Search for the cell housing the specified text and yield its (X, Y) center coordinate. 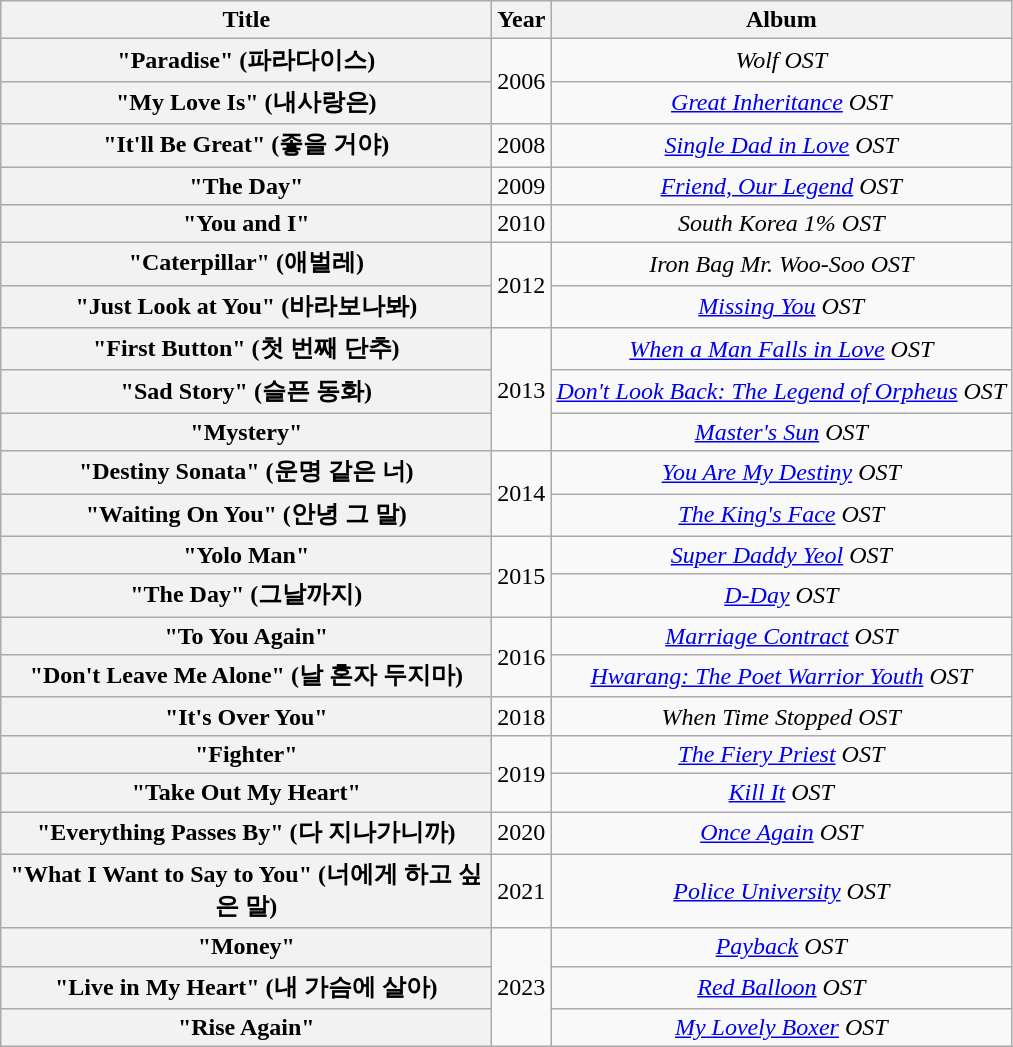
"Destiny Sonata" (운명 같은 너) (246, 472)
The King's Face OST (782, 516)
Year (522, 20)
2023 (522, 988)
"Yolo Man" (246, 555)
Iron Bag Mr. Woo-Soo OST (782, 264)
Once Again OST (782, 834)
"To You Again" (246, 636)
Super Daddy Yeol OST (782, 555)
Great Inheritance OST (782, 102)
Marriage Contract OST (782, 636)
"First Button" (첫 번째 단추) (246, 350)
"Everything Passes By" (다 지나가니까) (246, 834)
"Fighter" (246, 754)
2021 (522, 891)
"The Day" (그날까지) (246, 596)
"Don't Leave Me Alone" (날 혼자 두지마) (246, 676)
2009 (522, 185)
2012 (522, 286)
My Lovely Boxer OST (782, 1028)
2014 (522, 494)
"Caterpillar" (애벌레) (246, 264)
Payback OST (782, 947)
D-Day OST (782, 596)
"You and I" (246, 224)
"Waiting On You" (안녕 그 말) (246, 516)
"Paradise" (파라다이스) (246, 60)
2019 (522, 773)
Missing You OST (782, 306)
2015 (522, 576)
"Take Out My Heart" (246, 792)
2018 (522, 716)
"Money" (246, 947)
"The Day" (246, 185)
2020 (522, 834)
When a Man Falls in Love OST (782, 350)
Kill It OST (782, 792)
You Are My Destiny OST (782, 472)
2010 (522, 224)
"It's Over You" (246, 716)
"Sad Story" (슬픈 동화) (246, 392)
"My Love Is" (내사랑은) (246, 102)
"It'll Be Great" (좋을 거야) (246, 146)
Album (782, 20)
2013 (522, 390)
Friend, Our Legend OST (782, 185)
Red Balloon OST (782, 988)
Single Dad in Love OST (782, 146)
"What I Want to Say to You" (너에게 하고 싶은 말) (246, 891)
Wolf OST (782, 60)
Hwarang: The Poet Warrior Youth OST (782, 676)
2016 (522, 658)
South Korea 1% OST (782, 224)
Police University OST (782, 891)
"Rise Again" (246, 1028)
"Just Look at You" (바라보나봐) (246, 306)
The Fiery Priest OST (782, 754)
2008 (522, 146)
Title (246, 20)
"Mystery" (246, 432)
When Time Stopped OST (782, 716)
Master's Sun OST (782, 432)
2006 (522, 82)
Don't Look Back: The Legend of Orpheus OST (782, 392)
"Live in My Heart" (내 가슴에 살아) (246, 988)
